Scan for the cell matching the given text and deliver its [x, y] coordinate at center. 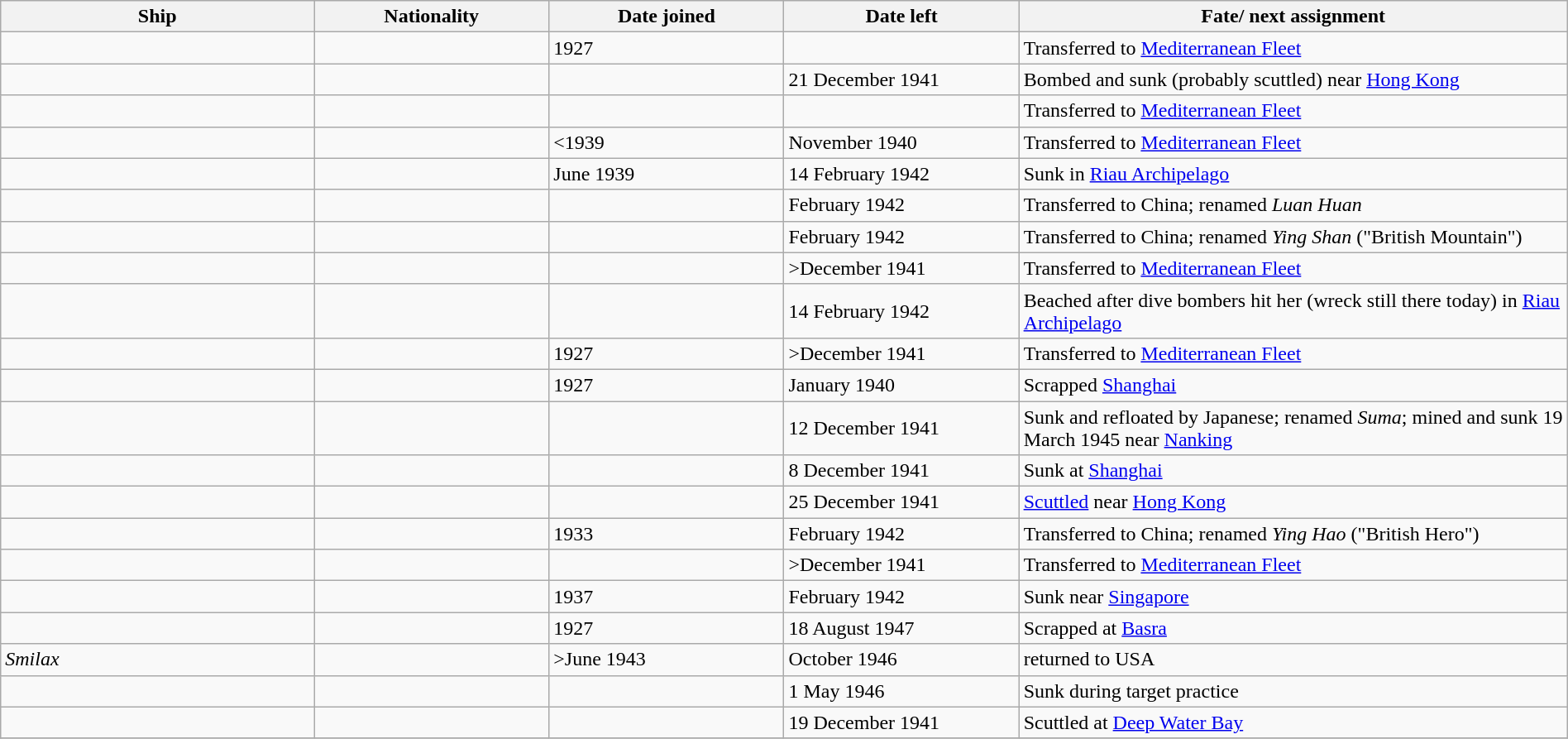
Smilax [157, 660]
Transferred to China; renamed Luan Huan [1293, 205]
1 May 1946 [901, 691]
Transferred to China; renamed Ying Shan ("British Mountain") [1293, 237]
21 December 1941 [901, 79]
Scrapped Shanghai [1293, 385]
Sunk during target practice [1293, 691]
25 December 1941 [901, 502]
Sunk and refloated by Japanese; renamed Suma; mined and sunk 19 March 1945 near Nanking [1293, 427]
19 December 1941 [901, 722]
Transferred to China; renamed Ying Hao ("British Hero") [1293, 534]
Ship [157, 17]
November 1940 [901, 142]
Sunk at Shanghai [1293, 471]
Sunk near Singapore [1293, 597]
<1939 [667, 142]
Fate/ next assignment [1293, 17]
>June 1943 [667, 660]
Scuttled at Deep Water Bay [1293, 722]
Scrapped at Basra [1293, 628]
Beached after dive bombers hit her (wreck still there today) in Riau Archipelago [1293, 311]
Bombed and sunk (probably scuttled) near Hong Kong [1293, 79]
Date joined [667, 17]
Sunk in Riau Archipelago [1293, 174]
January 1940 [901, 385]
1937 [667, 597]
October 1946 [901, 660]
18 August 1947 [901, 628]
8 December 1941 [901, 471]
Scuttled near Hong Kong [1293, 502]
Date left [901, 17]
returned to USA [1293, 660]
1933 [667, 534]
June 1939 [667, 174]
Nationality [432, 17]
12 December 1941 [901, 427]
